Identify which cell holds the provided text, then report its (x, y) central coordinate. 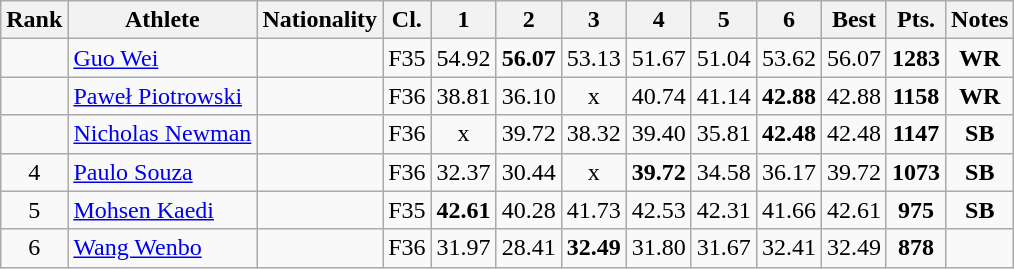
2 (528, 20)
41.73 (594, 210)
39.40 (658, 134)
Paulo Souza (162, 172)
3 (594, 20)
Cl. (407, 20)
54.92 (464, 58)
1158 (916, 96)
36.10 (528, 96)
30.44 (528, 172)
36.17 (788, 172)
1283 (916, 58)
1147 (916, 134)
51.04 (724, 58)
34.58 (724, 172)
Paweł Piotrowski (162, 96)
31.67 (724, 248)
32.41 (788, 248)
Pts. (916, 20)
Guo Wei (162, 58)
Wang Wenbo (162, 248)
38.32 (594, 134)
28.41 (528, 248)
Best (854, 20)
1073 (916, 172)
975 (916, 210)
35.81 (724, 134)
Rank (34, 20)
Mohsen Kaedi (162, 210)
878 (916, 248)
53.13 (594, 58)
40.74 (658, 96)
Notes (980, 20)
42.53 (658, 210)
Nicholas Newman (162, 134)
53.62 (788, 58)
41.66 (788, 210)
32.37 (464, 172)
51.67 (658, 58)
41.14 (724, 96)
38.81 (464, 96)
31.97 (464, 248)
1 (464, 20)
Nationality (320, 20)
31.80 (658, 248)
40.28 (528, 210)
42.31 (724, 210)
Athlete (162, 20)
